Scan for the cell matching the given text and deliver its (X, Y) coordinate at center. 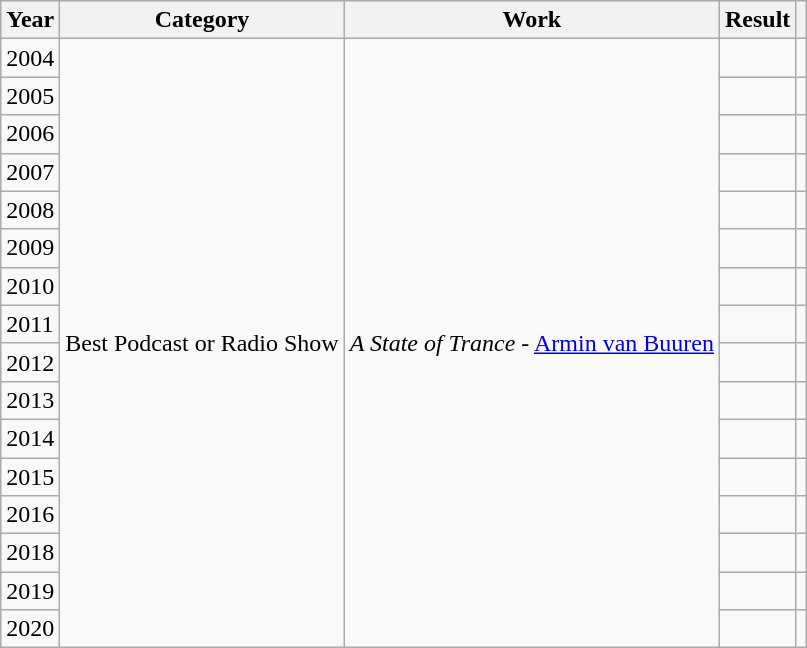
2011 (30, 324)
Result (757, 20)
2006 (30, 134)
2004 (30, 58)
2019 (30, 591)
2007 (30, 172)
2018 (30, 553)
2016 (30, 515)
Best Podcast or Radio Show (202, 344)
Year (30, 20)
2020 (30, 629)
Category (202, 20)
2010 (30, 286)
2008 (30, 210)
2005 (30, 96)
Work (532, 20)
2013 (30, 400)
2014 (30, 438)
2009 (30, 248)
A State of Trance - Armin van Buuren (532, 344)
2012 (30, 362)
2015 (30, 477)
